Find where the given text appears and provide that cell's center as (x, y) coordinate. 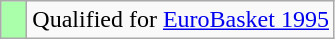
Qualified for EuroBasket 1995 (181, 20)
